Detect which cell encompasses the target text, then output its (x, y) center coordinate. 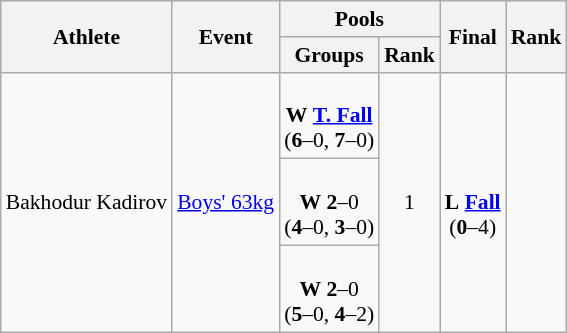
W 2–0(4–0, 3–0) (329, 202)
W 2–0(5–0, 4–2) (329, 290)
Event (226, 36)
Bakhodur Kadirov (86, 202)
L Fall(0–4) (473, 202)
Pools (360, 19)
Groups (329, 55)
W T. Fall(6–0, 7–0) (329, 116)
Final (473, 36)
Boys' 63kg (226, 202)
1 (410, 202)
Athlete (86, 36)
